Extract the [x, y] coordinate from the center of the cell holding the provided text.  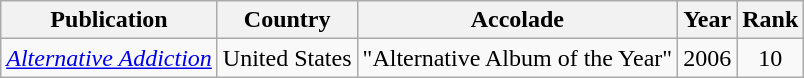
Publication [110, 20]
10 [770, 58]
Rank [770, 20]
Alternative Addiction [110, 58]
United States [287, 58]
Country [287, 20]
Year [708, 20]
2006 [708, 58]
Accolade [518, 20]
"Alternative Album of the Year" [518, 58]
